Pinpoint the cell where the given text exists, returning its (x, y) midpoint coordinate. 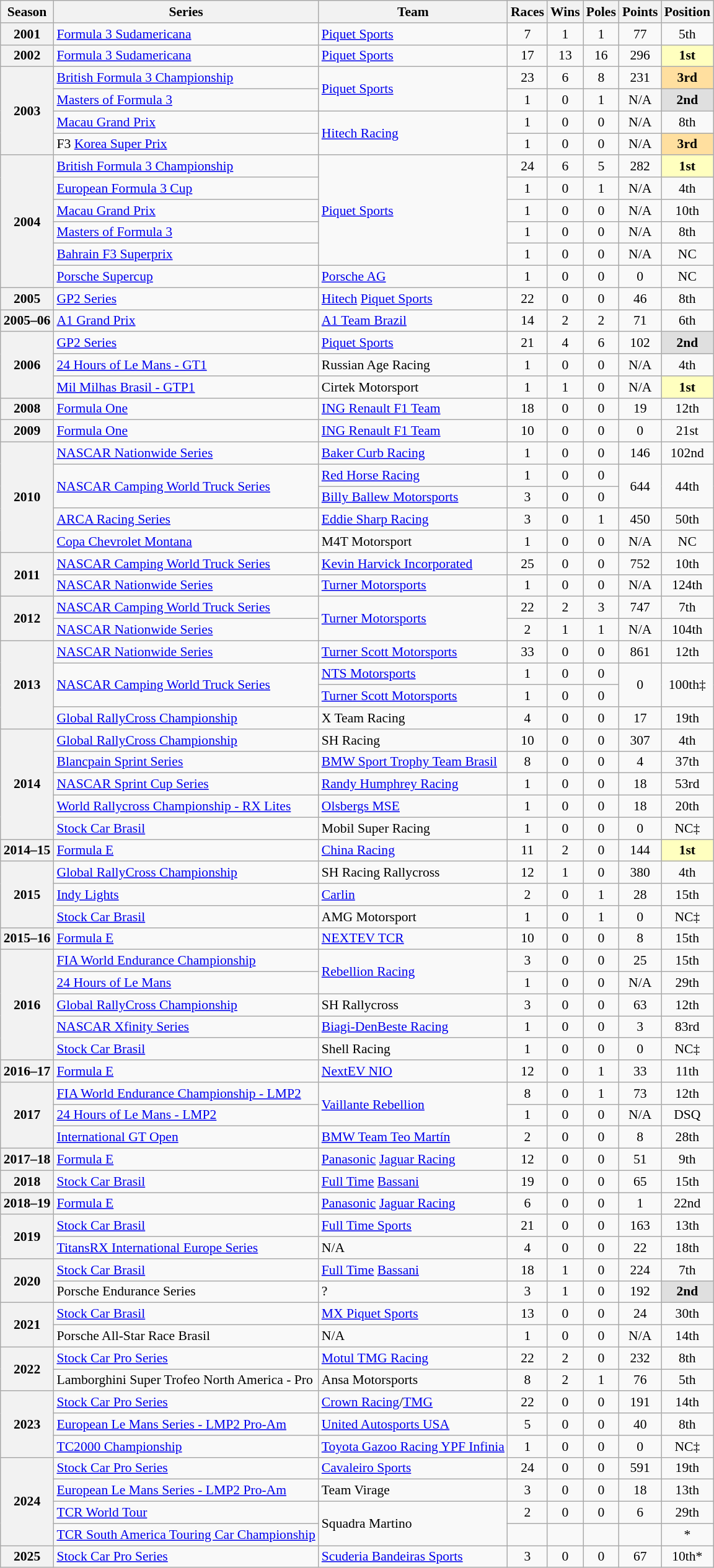
2005 (27, 299)
Bahrain F3 Superprix (186, 255)
28th (687, 1137)
20th (687, 807)
TCR World Tour (186, 1513)
Indy Lights (186, 895)
NTS Motorsports (413, 674)
Hitech Racing (413, 133)
Copa Chevrolet Montana (186, 541)
2010 (27, 497)
Porsche AG (413, 277)
F3 Korea Super Prix (186, 144)
China Racing (413, 851)
United Autosports USA (413, 1424)
Cirtek Motorsport (413, 387)
Mobil Super Racing (413, 828)
2001 (27, 34)
2002 (27, 56)
SH Racing Rallycross (413, 873)
Porsche All-Star Race Brasil (186, 1336)
AMG Motorsport (413, 917)
Poles (601, 12)
DSQ (687, 1115)
7 (527, 34)
144 (640, 851)
644 (640, 486)
Wins (565, 12)
European Formula 3 Cup (186, 188)
Hitech Piquet Sports (413, 299)
24 Hours of Le Mans - LMP2 (186, 1115)
* (687, 1535)
M4T Motorsport (413, 541)
2011 (27, 575)
9th (687, 1160)
24 Hours of Le Mans (186, 983)
Races (527, 12)
Scuderia Bandeiras Sports (413, 1557)
TC2000 Championship (186, 1447)
2017 (27, 1115)
ARCA Racing Series (186, 520)
2005–06 (27, 321)
163 (640, 1226)
83rd (687, 1027)
Billy Ballew Motorsports (413, 497)
146 (640, 453)
6th (687, 321)
2022 (27, 1369)
2014–15 (27, 851)
NASCAR Xfinity Series (186, 1027)
International GT Open (186, 1137)
11 (527, 851)
Full Time Sports (413, 1226)
861 (640, 652)
24 Hours of Le Mans - GT1 (186, 365)
Toyota Gazoo Racing YPF Infinia (413, 1447)
Shell Racing (413, 1049)
Cavaleiro Sports (413, 1468)
A1 Grand Prix (186, 321)
73 (640, 1093)
63 (640, 1005)
BMW Team Teo Martín (413, 1137)
307 (640, 740)
Position (687, 12)
11th (687, 1071)
2018 (27, 1181)
2015–16 (27, 939)
2003 (27, 111)
380 (640, 873)
Eddie Sharp Racing (413, 520)
TitansRX International Europe Series (186, 1248)
296 (640, 56)
752 (640, 564)
2023 (27, 1425)
2025 (27, 1557)
2006 (27, 366)
2018–19 (27, 1204)
22nd (687, 1204)
44th (687, 486)
Kevin Harvick Incorporated (413, 564)
51 (640, 1160)
2021 (27, 1325)
10th* (687, 1557)
NEXTEV TCR (413, 939)
MX Piquet Sports (413, 1314)
224 (640, 1270)
World Rallycross Championship - RX Lites (186, 807)
102nd (687, 453)
30th (687, 1314)
2008 (27, 409)
450 (640, 520)
77 (640, 34)
2009 (27, 431)
232 (640, 1358)
BMW Sport Trophy Team Brasil (413, 762)
Porsche Endurance Series (186, 1292)
Season (27, 12)
50th (687, 520)
NextEV NIO (413, 1071)
40 (640, 1424)
Squadra Martino (413, 1524)
2016 (27, 1005)
100th‡ (687, 685)
46 (640, 299)
124th (687, 585)
Mil Milhas Brasil - GTP1 (186, 387)
Ansa Motorsports (413, 1380)
192 (640, 1292)
Carlin (413, 895)
747 (640, 608)
Olsbergs MSE (413, 807)
71 (640, 321)
2012 (27, 618)
Team Virage (413, 1491)
NASCAR Sprint Cup Series (186, 784)
SH Racing (413, 740)
2016–17 (27, 1071)
2013 (27, 685)
Series (186, 12)
191 (640, 1403)
Blancpain Sprint Series (186, 762)
2024 (27, 1501)
FIA World Endurance Championship - LMP2 (186, 1093)
TCR South America Touring Car Championship (186, 1535)
Vaillante Rebellion (413, 1104)
21st (687, 431)
Randy Humphrey Racing (413, 784)
2020 (27, 1281)
2004 (27, 222)
16 (601, 56)
Porsche Supercup (186, 277)
102 (640, 343)
591 (640, 1468)
67 (640, 1557)
Biagi-DenBeste Racing (413, 1027)
SH Rallycross (413, 1005)
Motul TMG Racing (413, 1358)
Russian Age Racing (413, 365)
FIA World Endurance Championship (186, 961)
18th (687, 1248)
2015 (27, 895)
104th (687, 630)
37th (687, 762)
Points (640, 12)
23 (527, 78)
2014 (27, 784)
Lamborghini Super Trofeo North America - Pro (186, 1380)
231 (640, 78)
A1 Team Brazil (413, 321)
282 (640, 167)
Red Horse Racing (413, 475)
76 (640, 1380)
53rd (687, 784)
Team (413, 12)
65 (640, 1181)
Rebellion Racing (413, 971)
? (413, 1292)
2019 (27, 1237)
Crown Racing/TMG (413, 1403)
2017–18 (27, 1160)
Baker Curb Racing (413, 453)
14 (527, 321)
X Team Racing (413, 718)
28 (640, 895)
